Determine the (x, y) coordinate at the center of the cell enclosing the given text.  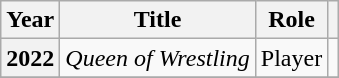
2022 (30, 58)
Queen of Wrestling (158, 58)
Player (291, 58)
Role (291, 20)
Title (158, 20)
Year (30, 20)
